From the cell containing the given text, extract its center point as (X, Y) coordinate. 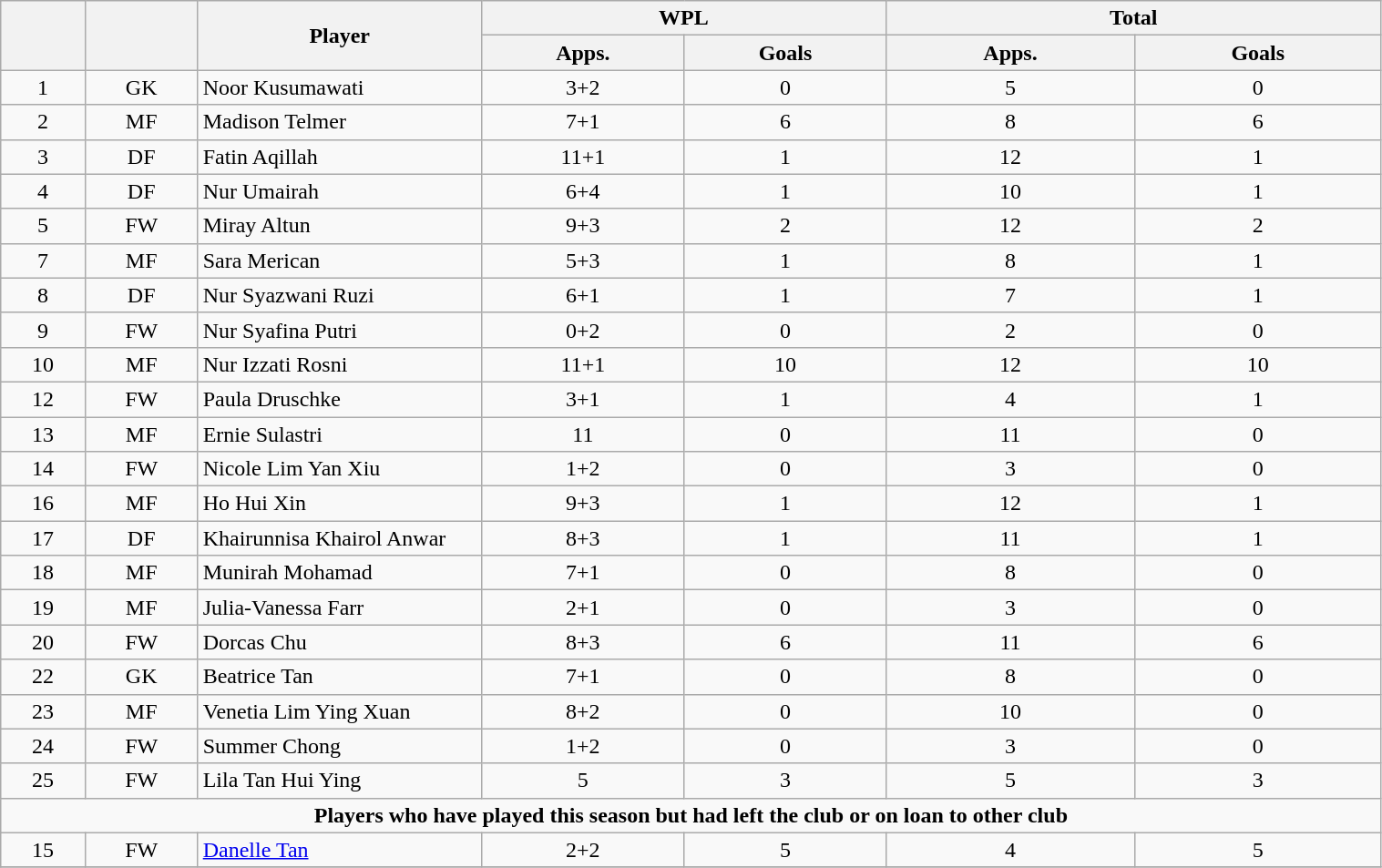
Player (339, 36)
Beatrice Tan (339, 677)
Nur Izzati Rosni (339, 364)
8+2 (583, 711)
Nicole Lim Yan Xiu (339, 469)
Khairunnisa Khairol Anwar (339, 538)
Dorcas Chu (339, 642)
Nur Syazwani Ruzi (339, 295)
3+2 (583, 87)
Madison Telmer (339, 122)
Julia-Vanessa Farr (339, 608)
Nur Syafina Putri (339, 330)
5+3 (583, 260)
19 (43, 608)
14 (43, 469)
0+2 (583, 330)
Ho Hui Xin (339, 504)
Munirah Mohamad (339, 573)
24 (43, 746)
Sara Merican (339, 260)
Summer Chong (339, 746)
Paula Druschke (339, 399)
2+1 (583, 608)
Miray Altun (339, 226)
22 (43, 677)
Ernie Sulastri (339, 434)
Lila Tan Hui Ying (339, 781)
16 (43, 504)
17 (43, 538)
Total (1133, 18)
9 (43, 330)
20 (43, 642)
Fatin Aqillah (339, 157)
6+4 (583, 191)
Players who have played this season but had left the club or on loan to other club (691, 815)
Danelle Tan (339, 850)
2+2 (583, 850)
3+1 (583, 399)
Nur Umairah (339, 191)
23 (43, 711)
13 (43, 434)
15 (43, 850)
25 (43, 781)
18 (43, 573)
Venetia Lim Ying Xuan (339, 711)
6+1 (583, 295)
WPL (683, 18)
Noor Kusumawati (339, 87)
